Determine the [x, y] coordinate at the center of the cell enclosing the given text.  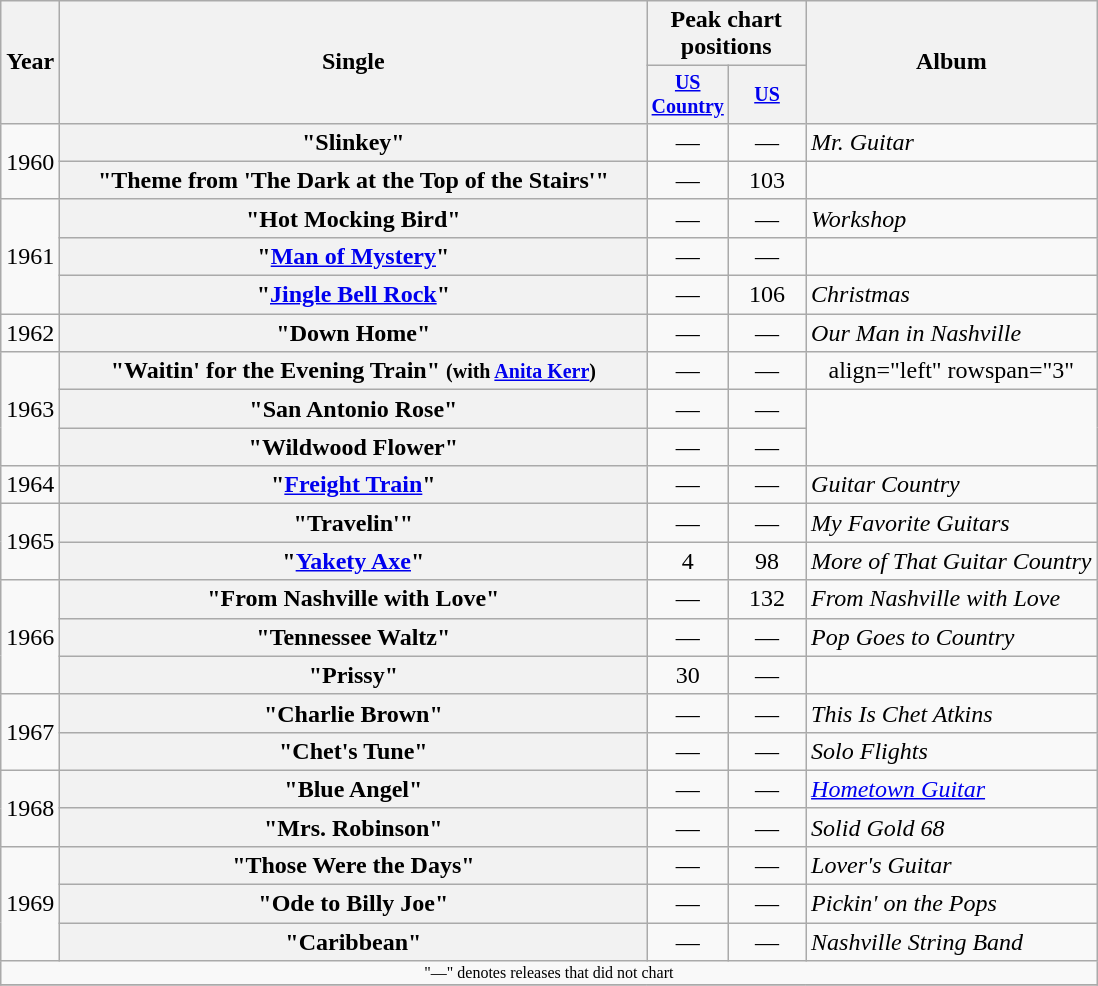
"Jingle Bell Rock" [354, 295]
This Is Chet Atkins [952, 713]
98 [768, 561]
align="left" rowspan="3" [952, 371]
1966 [30, 637]
US [768, 94]
"Yakety Axe" [354, 561]
4 [688, 561]
Pickin' on the Pops [952, 904]
"From Nashville with Love" [354, 599]
"Man of Mystery" [354, 256]
"Down Home" [354, 333]
Year [30, 62]
103 [768, 180]
1967 [30, 732]
1964 [30, 485]
1960 [30, 161]
"Charlie Brown" [354, 713]
"—" denotes releases that did not chart [549, 973]
"Theme from 'The Dark at the Top of the Stairs'" [354, 180]
Nashville String Band [952, 942]
"Chet's Tune" [354, 751]
"Tennessee Waltz" [354, 637]
From Nashville with Love [952, 599]
"Travelin'" [354, 523]
1969 [30, 903]
"Those Were the Days" [354, 865]
"Ode to Billy Joe" [354, 904]
1961 [30, 256]
Our Man in Nashville [952, 333]
Christmas [952, 295]
1963 [30, 409]
"Prissy" [354, 675]
Solo Flights [952, 751]
Solid Gold 68 [952, 827]
"San Antonio Rose" [354, 409]
"Blue Angel" [354, 789]
Guitar Country [952, 485]
US Country [688, 94]
"Waitin' for the Evening Train" (with Anita Kerr) [354, 371]
Album [952, 62]
Workshop [952, 218]
Mr. Guitar [952, 142]
My Favorite Guitars [952, 523]
More of That Guitar Country [952, 561]
Pop Goes to Country [952, 637]
"Slinkey" [354, 142]
"Wildwood Flower" [354, 447]
Hometown Guitar [952, 789]
Single [354, 62]
"Hot Mocking Bird" [354, 218]
1968 [30, 808]
"Freight Train" [354, 485]
"Caribbean" [354, 942]
1962 [30, 333]
Lover's Guitar [952, 865]
132 [768, 599]
"Mrs. Robinson" [354, 827]
30 [688, 675]
Peak chartpositions [726, 34]
1965 [30, 542]
106 [768, 295]
